Determine the [x, y] coordinate at the center of the cell enclosing the given text.  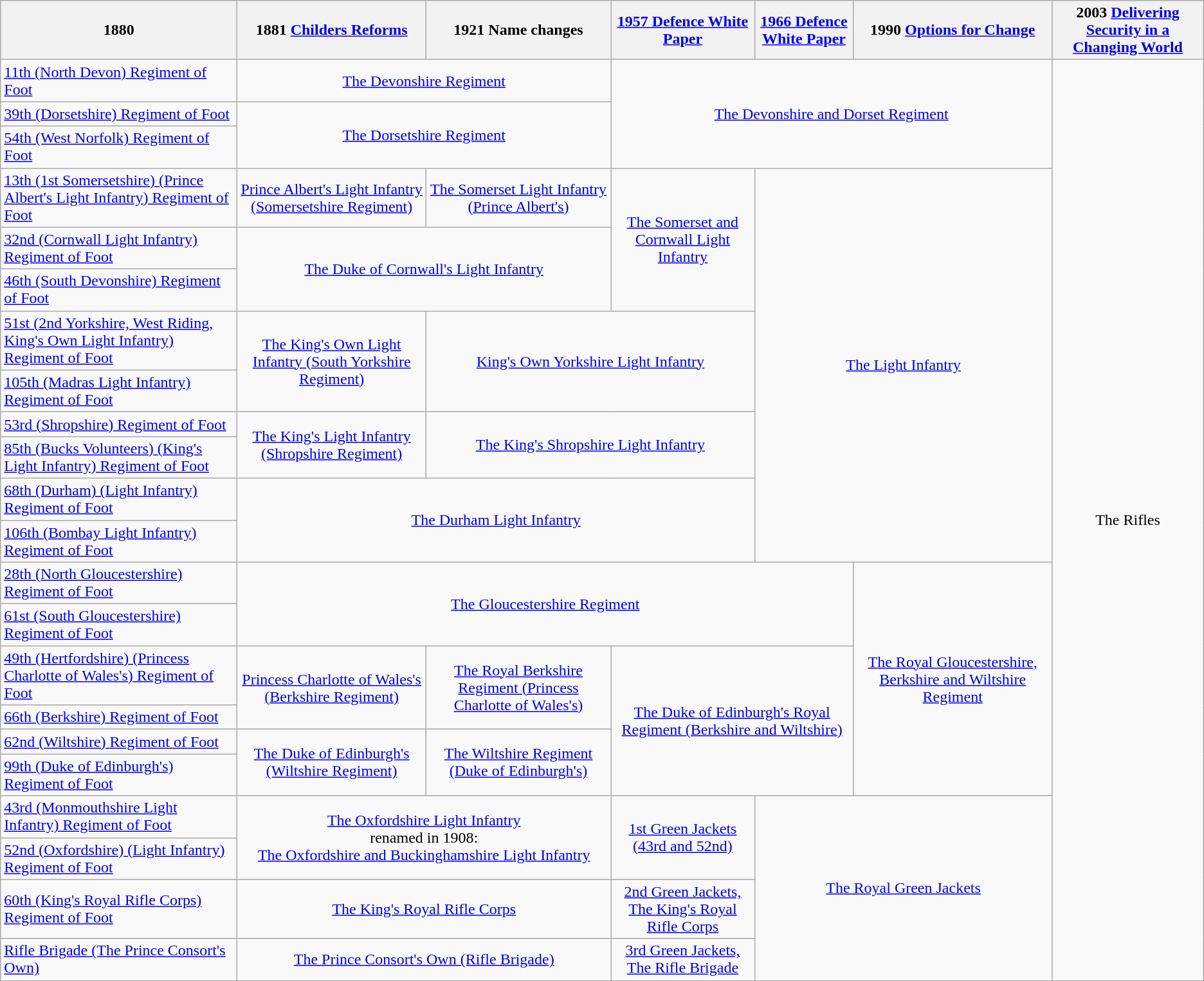
Princess Charlotte of Wales's (Berkshire Regiment) [332, 688]
The Somerset Light Infantry (Prince Albert's) [518, 197]
The Duke of Edinburgh's Royal Regiment (Berkshire and Wiltshire) [732, 720]
1990 Options for Change [953, 30]
The Prince Consort's Own (Rifle Brigade) [424, 960]
1921 Name changes [518, 30]
46th (South Devonshire) Regiment of Foot [119, 289]
The King's Light Infantry (Shropshire Regiment) [332, 445]
The Devonshire and Dorset Regiment [832, 114]
1880 [119, 30]
53rd (Shropshire) Regiment of Foot [119, 424]
The Dorsetshire Regiment [424, 135]
The Oxfordshire Light Infantryrenamed in 1908:The Oxfordshire and Buckinghamshire Light Infantry [424, 838]
The Gloucestershire Regiment [545, 604]
49th (Hertfordshire) (Princess Charlotte of Wales's) Regiment of Foot [119, 675]
The Duke of Cornwall's Light Infantry [424, 269]
1957 Defence White Paper [683, 30]
13th (1st Somersetshire) (Prince Albert's Light Infantry) Regiment of Foot [119, 197]
68th (Durham) (Light Infantry) Regiment of Foot [119, 499]
1881 Childers Reforms [332, 30]
99th (Duke of Edinburgh's) Regiment of Foot [119, 775]
The King's Royal Rifle Corps [424, 909]
11th (North Devon) Regiment of Foot [119, 81]
The Light Infantry [903, 365]
The Royal Green Jackets [903, 888]
51st (2nd Yorkshire, West Riding, King's Own Light Infantry) Regiment of Foot [119, 340]
The Durham Light Infantry [497, 520]
2nd Green Jackets, The King's Royal Rifle Corps [683, 909]
The Royal Berkshire Regiment (Princess Charlotte of Wales's) [518, 688]
85th (Bucks Volunteers) (King's Light Infantry) Regiment of Foot [119, 457]
The Rifles [1128, 520]
The Devonshire Regiment [424, 81]
The King's Own Light Infantry (South Yorkshire Regiment) [332, 362]
43rd (Monmouthshire Light Infantry) Regiment of Foot [119, 817]
The Royal Gloucestershire, Berkshire and Wiltshire Regiment [953, 679]
106th (Bombay Light Infantry) Regiment of Foot [119, 540]
28th (North Gloucestershire) Regiment of Foot [119, 583]
62nd (Wiltshire) Regiment of Foot [119, 742]
66th (Berkshire) Regiment of Foot [119, 717]
39th (Dorsetshire) Regiment of Foot [119, 114]
The Somerset and Cornwall Light Infantry [683, 239]
32nd (Cornwall Light Infantry) Regiment of Foot [119, 248]
2003 Delivering Security in a Changing World [1128, 30]
The King's Shropshire Light Infantry [590, 445]
52nd (Oxfordshire) (Light Infantry) Regiment of Foot [119, 858]
1st Green Jackets (43rd and 52nd) [683, 838]
3rd Green Jackets, The Rifle Brigade [683, 960]
The Duke of Edinburgh's (Wiltshire Regiment) [332, 763]
61st (South Gloucestershire) Regiment of Foot [119, 625]
Rifle Brigade (The Prince Consort's Own) [119, 960]
54th (West Norfolk) Regiment of Foot [119, 147]
King's Own Yorkshire Light Infantry [590, 362]
The Wiltshire Regiment (Duke of Edinburgh's) [518, 763]
1966 Defence White Paper [804, 30]
60th (King's Royal Rifle Corps) Regiment of Foot [119, 909]
Prince Albert's Light Infantry (Somersetshire Regiment) [332, 197]
105th (Madras Light Infantry) Regiment of Foot [119, 391]
